Locate the cell with the specified text and output its (X, Y) center coordinate. 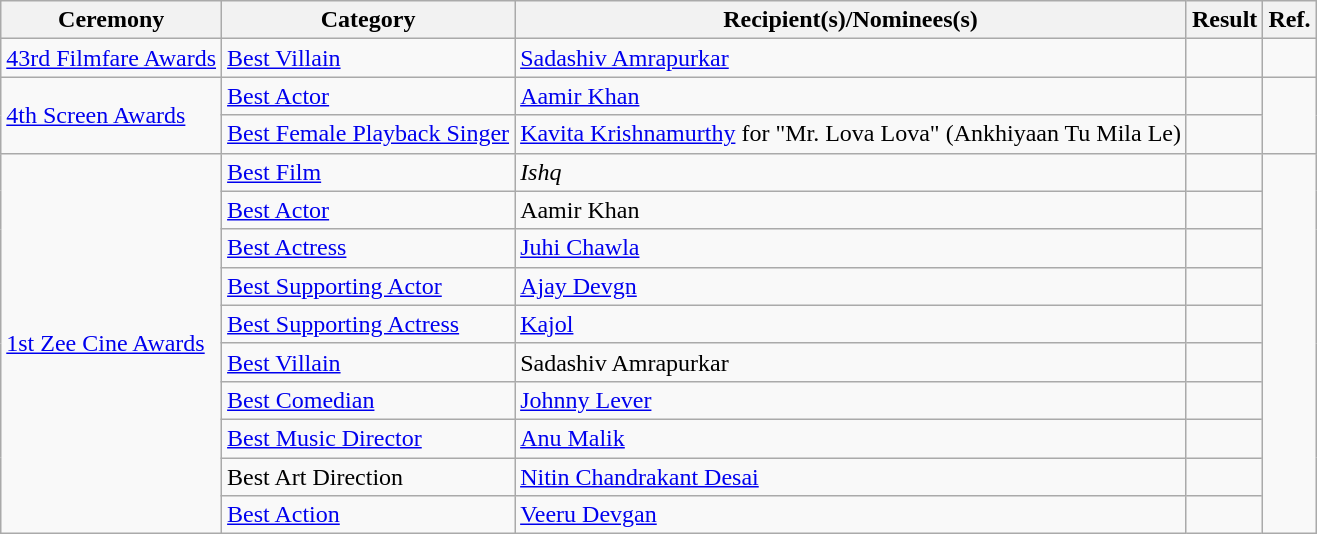
4th Screen Awards (112, 115)
Recipient(s)/Nominees(s) (851, 20)
Category (368, 20)
43rd Filmfare Awards (112, 58)
Best Female Playback Singer (368, 134)
Best Comedian (368, 400)
Veeru Devgan (851, 515)
Juhi Chawla (851, 248)
1st Zee Cine Awards (112, 344)
Best Actress (368, 248)
Ref. (1290, 20)
Best Action (368, 515)
Ishq (851, 172)
Johnny Lever (851, 400)
Ceremony (112, 20)
Best Music Director (368, 438)
Anu Malik (851, 438)
Kajol (851, 324)
Best Film (368, 172)
Best Art Direction (368, 477)
Result (1224, 20)
Ajay Devgn (851, 286)
Nitin Chandrakant Desai (851, 477)
Kavita Krishnamurthy for "Mr. Lova Lova" (Ankhiyaan Tu Mila Le) (851, 134)
Best Supporting Actor (368, 286)
Best Supporting Actress (368, 324)
